Determine the [x, y] coordinate at the center of the cell enclosing the given text.  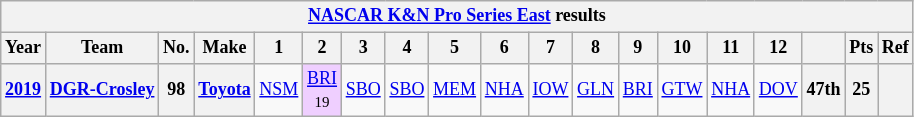
3 [363, 48]
Pts [862, 48]
MEM [455, 90]
No. [176, 48]
Team [102, 48]
GTW [682, 90]
Ref [896, 48]
Make [224, 48]
12 [778, 48]
DOV [778, 90]
11 [731, 48]
2019 [24, 90]
4 [407, 48]
2 [322, 48]
GLN [596, 90]
10 [682, 48]
9 [638, 48]
98 [176, 90]
BRI [638, 90]
25 [862, 90]
NASCAR K&N Pro Series East results [457, 16]
BRI19 [322, 90]
5 [455, 48]
NSM [279, 90]
7 [550, 48]
47th [824, 90]
6 [504, 48]
IOW [550, 90]
DGR-Crosley [102, 90]
8 [596, 48]
Year [24, 48]
1 [279, 48]
Toyota [224, 90]
